Pinpoint the cell where the given text exists, returning its (X, Y) midpoint coordinate. 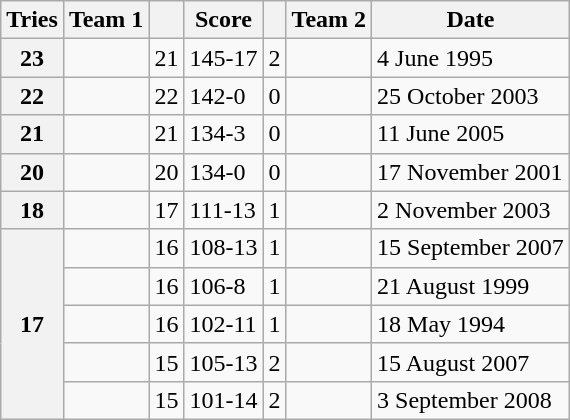
145-17 (224, 58)
4 June 1995 (471, 58)
Team 2 (329, 20)
101-14 (224, 400)
21 August 1999 (471, 286)
106-8 (224, 286)
25 October 2003 (471, 96)
17 November 2001 (471, 172)
134-0 (224, 172)
15 August 2007 (471, 362)
Tries (32, 20)
18 (32, 210)
Team 1 (106, 20)
2 November 2003 (471, 210)
Score (224, 20)
105-13 (224, 362)
18 May 1994 (471, 324)
142-0 (224, 96)
134-3 (224, 134)
Date (471, 20)
23 (32, 58)
108-13 (224, 248)
11 June 2005 (471, 134)
3 September 2008 (471, 400)
102-11 (224, 324)
15 September 2007 (471, 248)
111-13 (224, 210)
